Extract the [X, Y] coordinate from the center of the cell holding the provided text.  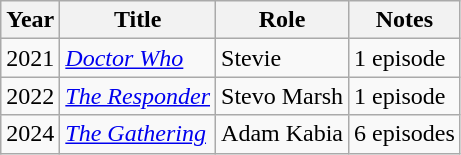
Adam Kabia [282, 134]
The Responder [138, 96]
2022 [30, 96]
Stevie [282, 58]
Notes [405, 20]
6 episodes [405, 134]
Year [30, 20]
Doctor Who [138, 58]
2021 [30, 58]
Role [282, 20]
Stevo Marsh [282, 96]
2024 [30, 134]
The Gathering [138, 134]
Title [138, 20]
